Detect which cell encompasses the target text, then output its (X, Y) center coordinate. 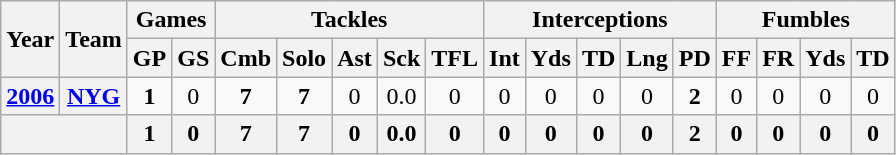
Fumbles (806, 20)
Year (30, 39)
FF (736, 58)
FR (778, 58)
Tackles (350, 20)
Ast (355, 58)
PD (694, 58)
Lng (647, 58)
Team (94, 39)
2006 (30, 96)
NYG (94, 96)
Interceptions (600, 20)
Int (505, 58)
Sck (401, 58)
TFL (455, 58)
Solo (304, 58)
Games (170, 20)
GS (194, 58)
GP (149, 58)
Cmb (246, 58)
